Locate the cell with the specified text and output its (X, Y) center coordinate. 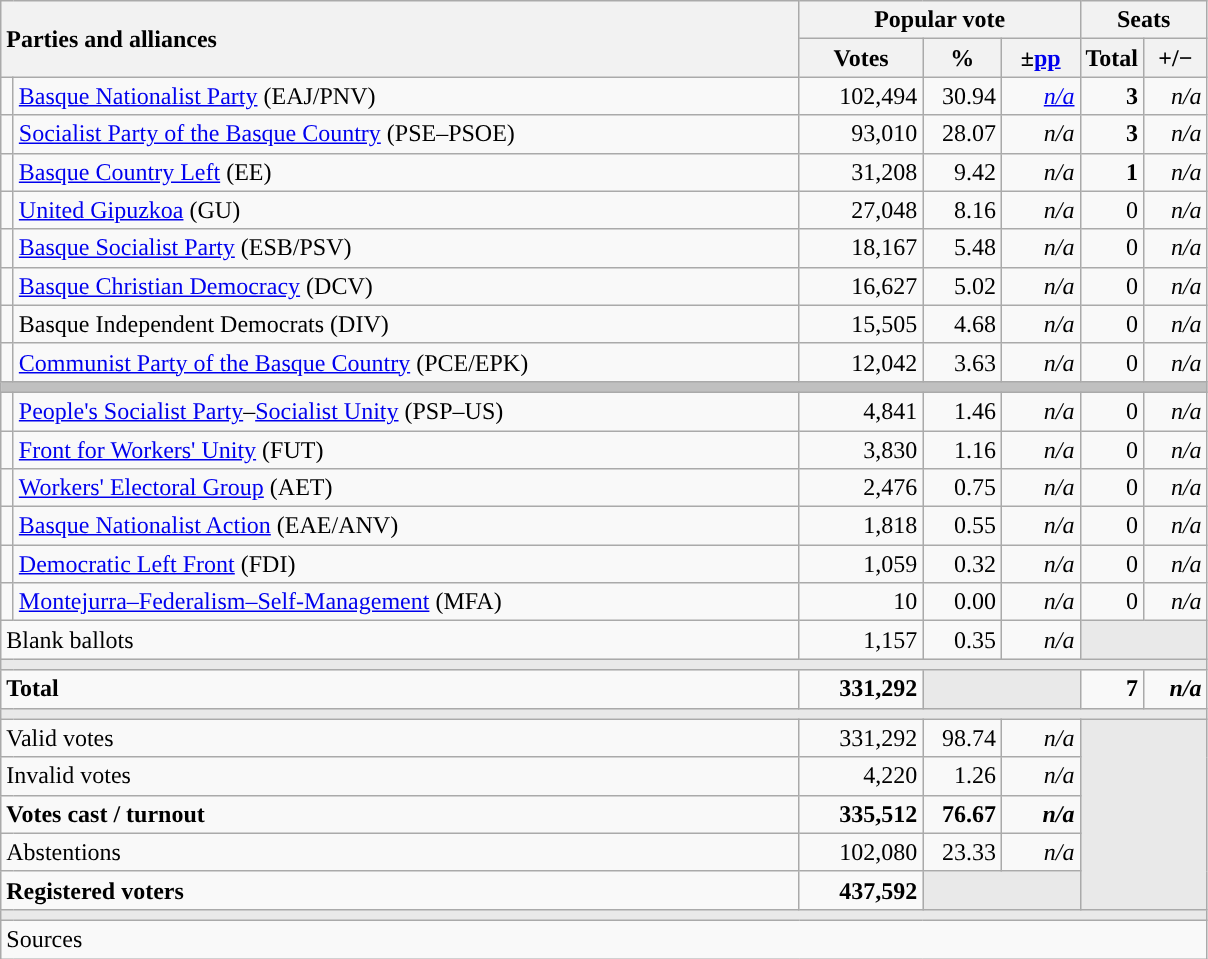
0.35 (962, 640)
8.16 (962, 210)
1,818 (861, 526)
% (962, 58)
31,208 (861, 172)
Communist Party of the Basque Country (PCE/EPK) (406, 362)
1.16 (962, 449)
Front for Workers' Unity (FUT) (406, 449)
Workers' Electoral Group (AET) (406, 488)
18,167 (861, 248)
5.48 (962, 248)
1,157 (861, 640)
4,220 (861, 776)
0.55 (962, 526)
3.63 (962, 362)
27,048 (861, 210)
4,841 (861, 411)
2,476 (861, 488)
Seats (1144, 20)
12,042 (861, 362)
437,592 (861, 890)
9.42 (962, 172)
93,010 (861, 134)
10 (861, 602)
16,627 (861, 286)
4.68 (962, 324)
23.33 (962, 852)
Valid votes (400, 738)
0.00 (962, 602)
0.75 (962, 488)
United Gipuzkoa (GU) (406, 210)
1 (1112, 172)
Montejurra–Federalism–Self-Management (MFA) (406, 602)
Basque Christian Democracy (DCV) (406, 286)
30.94 (962, 96)
1.26 (962, 776)
0.32 (962, 564)
28.07 (962, 134)
Registered voters (400, 890)
Basque Socialist Party (ESB/PSV) (406, 248)
98.74 (962, 738)
±pp (1040, 58)
Democratic Left Front (FDI) (406, 564)
76.67 (962, 814)
Sources (604, 939)
Popular vote (940, 20)
Basque Nationalist Action (EAE/ANV) (406, 526)
Blank ballots (400, 640)
1.46 (962, 411)
+/− (1176, 58)
1,059 (861, 564)
Basque Country Left (EE) (406, 172)
15,505 (861, 324)
Votes (861, 58)
Abstentions (400, 852)
Votes cast / turnout (400, 814)
7 (1112, 689)
Invalid votes (400, 776)
Basque Nationalist Party (EAJ/PNV) (406, 96)
5.02 (962, 286)
3,830 (861, 449)
Basque Independent Democrats (DIV) (406, 324)
102,494 (861, 96)
335,512 (861, 814)
People's Socialist Party–Socialist Unity (PSP–US) (406, 411)
Parties and alliances (400, 39)
102,080 (861, 852)
Socialist Party of the Basque Country (PSE–PSOE) (406, 134)
